Detect which cell encompasses the target text, then output its (X, Y) center coordinate. 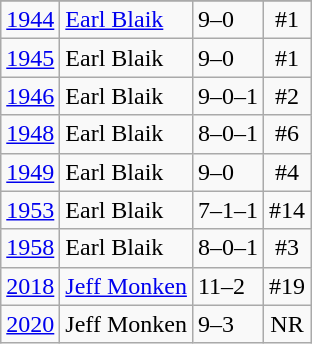
1945 (30, 58)
2020 (30, 324)
NR (286, 324)
2018 (30, 286)
1946 (30, 96)
#19 (286, 286)
#6 (286, 134)
1958 (30, 248)
11–2 (228, 286)
1944 (30, 20)
#2 (286, 96)
1948 (30, 134)
1953 (30, 210)
9–0–1 (228, 96)
1949 (30, 172)
#3 (286, 248)
9–3 (228, 324)
7–1–1 (228, 210)
#14 (286, 210)
#4 (286, 172)
